For the text-containing cell, return its midpoint in [x, y] coordinate format. 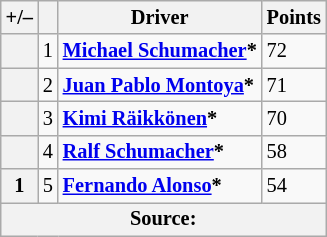
+/– [20, 17]
4 [48, 152]
Points [294, 17]
54 [294, 186]
Fernando Alonso* [160, 186]
Kimi Räikkönen* [160, 118]
72 [294, 51]
5 [48, 186]
Michael Schumacher* [160, 51]
70 [294, 118]
Ralf Schumacher* [160, 152]
2 [48, 85]
Source: [164, 219]
58 [294, 152]
Driver [160, 17]
71 [294, 85]
3 [48, 118]
Juan Pablo Montoya* [160, 85]
